For the text-containing cell, return its midpoint in [x, y] coordinate format. 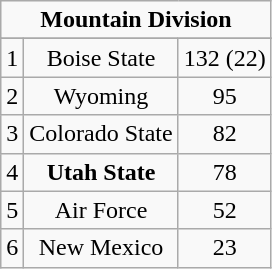
82 [224, 134]
Wyoming [101, 96]
78 [224, 172]
Air Force [101, 210]
Utah State [101, 172]
Mountain Division [136, 20]
52 [224, 210]
3 [12, 134]
New Mexico [101, 248]
5 [12, 210]
2 [12, 96]
95 [224, 96]
4 [12, 172]
Boise State [101, 58]
6 [12, 248]
23 [224, 248]
132 (22) [224, 58]
Colorado State [101, 134]
1 [12, 58]
